From the cell containing the given text, extract its center point as [x, y] coordinate. 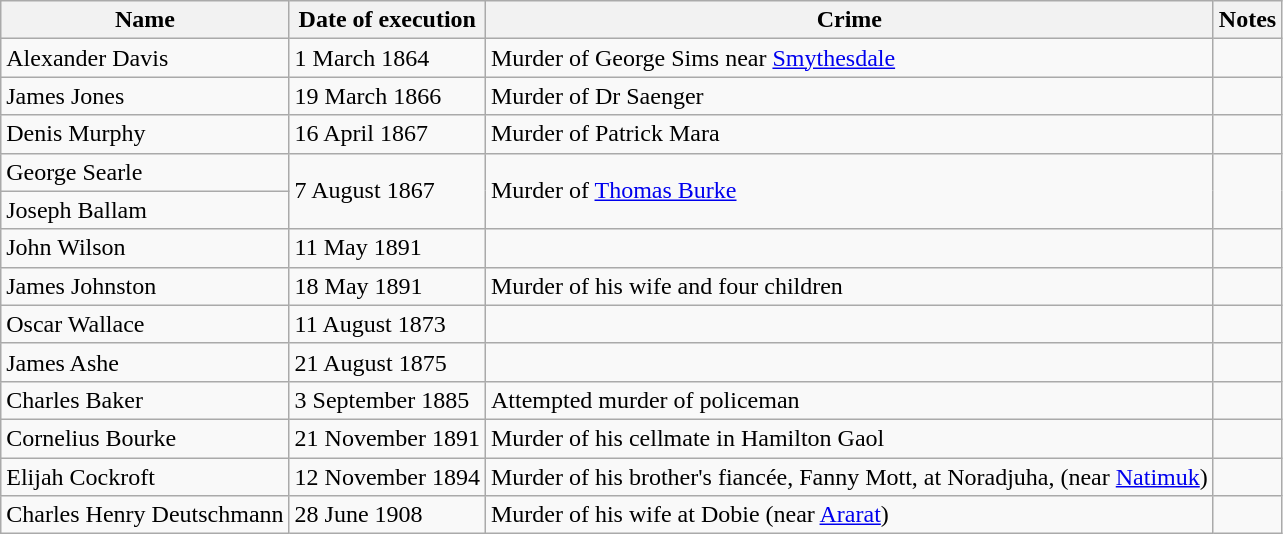
3 September 1885 [387, 400]
Murder of George Sims near Smythesdale [849, 58]
James Johnston [145, 286]
Date of execution [387, 20]
John Wilson [145, 248]
Charles Henry Deutschmann [145, 515]
Elijah Cockroft [145, 477]
Murder of Thomas Burke [849, 191]
George Searle [145, 172]
1 March 1864 [387, 58]
James Ashe [145, 362]
11 August 1873 [387, 324]
Murder of his wife and four children [849, 286]
Murder of Patrick Mara [849, 134]
Murder of his wife at Dobie (near Ararat) [849, 515]
16 April 1867 [387, 134]
18 May 1891 [387, 286]
Name [145, 20]
Crime [849, 20]
28 June 1908 [387, 515]
Charles Baker [145, 400]
21 August 1875 [387, 362]
Oscar Wallace [145, 324]
19 March 1866 [387, 96]
Alexander Davis [145, 58]
11 May 1891 [387, 248]
Murder of Dr Saenger [849, 96]
Cornelius Bourke [145, 438]
Joseph Ballam [145, 210]
Murder of his brother's fiancée, Fanny Mott, at Noradjuha, (near Natimuk) [849, 477]
12 November 1894 [387, 477]
7 August 1867 [387, 191]
Notes [1247, 20]
21 November 1891 [387, 438]
Murder of his cellmate in Hamilton Gaol [849, 438]
Attempted murder of policeman [849, 400]
James Jones [145, 96]
Denis Murphy [145, 134]
